Search for the cell housing the specified text and yield its [x, y] center coordinate. 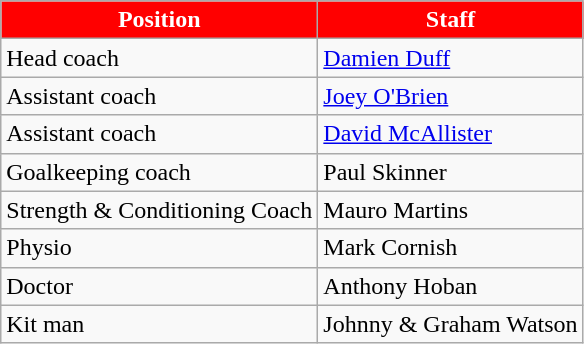
David McAllister [450, 134]
Johnny & Graham Watson [450, 324]
Paul Skinner [450, 172]
Mauro Martins [450, 210]
Staff [450, 20]
Doctor [160, 286]
Physio [160, 248]
Head coach [160, 58]
Position [160, 20]
Strength & Conditioning Coach [160, 210]
Kit man [160, 324]
Mark Cornish [450, 248]
Anthony Hoban [450, 286]
Damien Duff [450, 58]
Joey O'Brien [450, 96]
Goalkeeping coach [160, 172]
